Capture the cell that displays the provided text and extract its [X, Y] central coordinate. 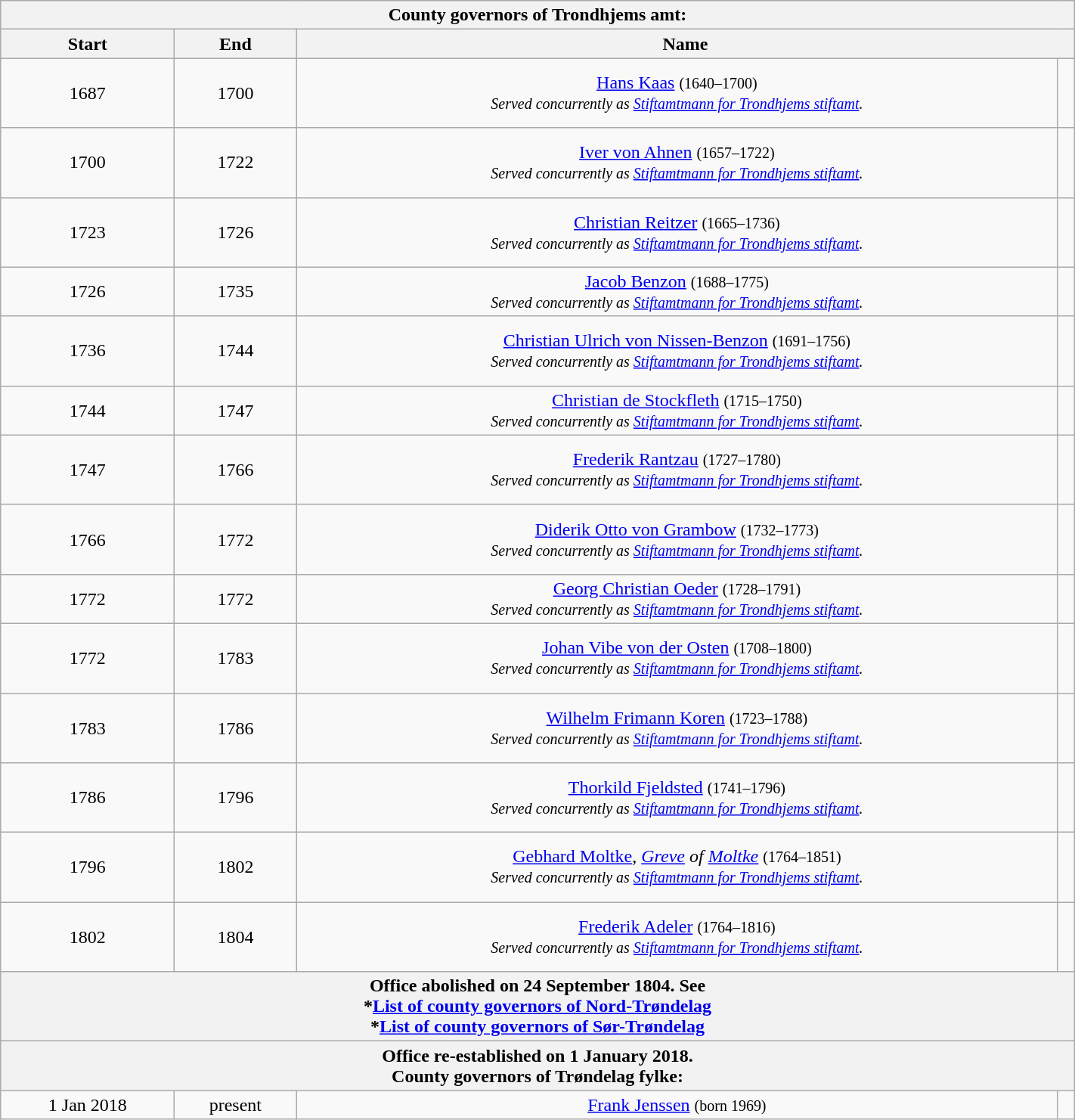
Frank Jenssen (born 1969) [677, 1105]
Jacob Benzon (1688–1775)Served concurrently as Stiftamtmann for Trondhjems stiftamt. [677, 292]
Christian Ulrich von Nissen-Benzon (1691–1756)Served concurrently as Stiftamtmann for Trondhjems stiftamt. [677, 351]
Johan Vibe von der Osten (1708–1800)Served concurrently as Stiftamtmann for Trondhjems stiftamt. [677, 658]
1804 [236, 937]
Office abolished on 24 September 1804. See *List of county governors of Nord-Trøndelag*List of county governors of Sør-Trøndelag [537, 1007]
Christian de Stockfleth (1715–1750)Served concurrently as Stiftamtmann for Trondhjems stiftamt. [677, 410]
Iver von Ahnen (1657–1722)Served concurrently as Stiftamtmann for Trondhjems stiftamt. [677, 163]
1736 [88, 351]
Office re-established on 1 January 2018.County governors of Trøndelag fylke: [537, 1066]
1722 [236, 163]
Georg Christian Oeder (1728–1791)Served concurrently as Stiftamtmann for Trondhjems stiftamt. [677, 599]
Name [685, 44]
County governors of Trondhjems amt: [537, 15]
1723 [88, 232]
End [236, 44]
Diderik Otto von Grambow (1732–1773)Served concurrently as Stiftamtmann for Trondhjems stiftamt. [677, 539]
Thorkild Fjeldsted (1741–1796)Served concurrently as Stiftamtmann for Trondhjems stiftamt. [677, 798]
present [236, 1105]
Wilhelm Frimann Koren (1723–1788)Served concurrently as Stiftamtmann for Trondhjems stiftamt. [677, 728]
Gebhard Moltke, Greve of Moltke (1764–1851)Served concurrently as Stiftamtmann for Trondhjems stiftamt. [677, 867]
Start [88, 44]
1687 [88, 93]
Christian Reitzer (1665–1736)Served concurrently as Stiftamtmann for Trondhjems stiftamt. [677, 232]
1 Jan 2018 [88, 1105]
Hans Kaas (1640–1700)Served concurrently as Stiftamtmann for Trondhjems stiftamt. [677, 93]
1735 [236, 292]
Frederik Rantzau (1727–1780)Served concurrently as Stiftamtmann for Trondhjems stiftamt. [677, 470]
Frederik Adeler (1764–1816)Served concurrently as Stiftamtmann for Trondhjems stiftamt. [677, 937]
